Determine the (X, Y) coordinate at the center of the cell enclosing the given text.  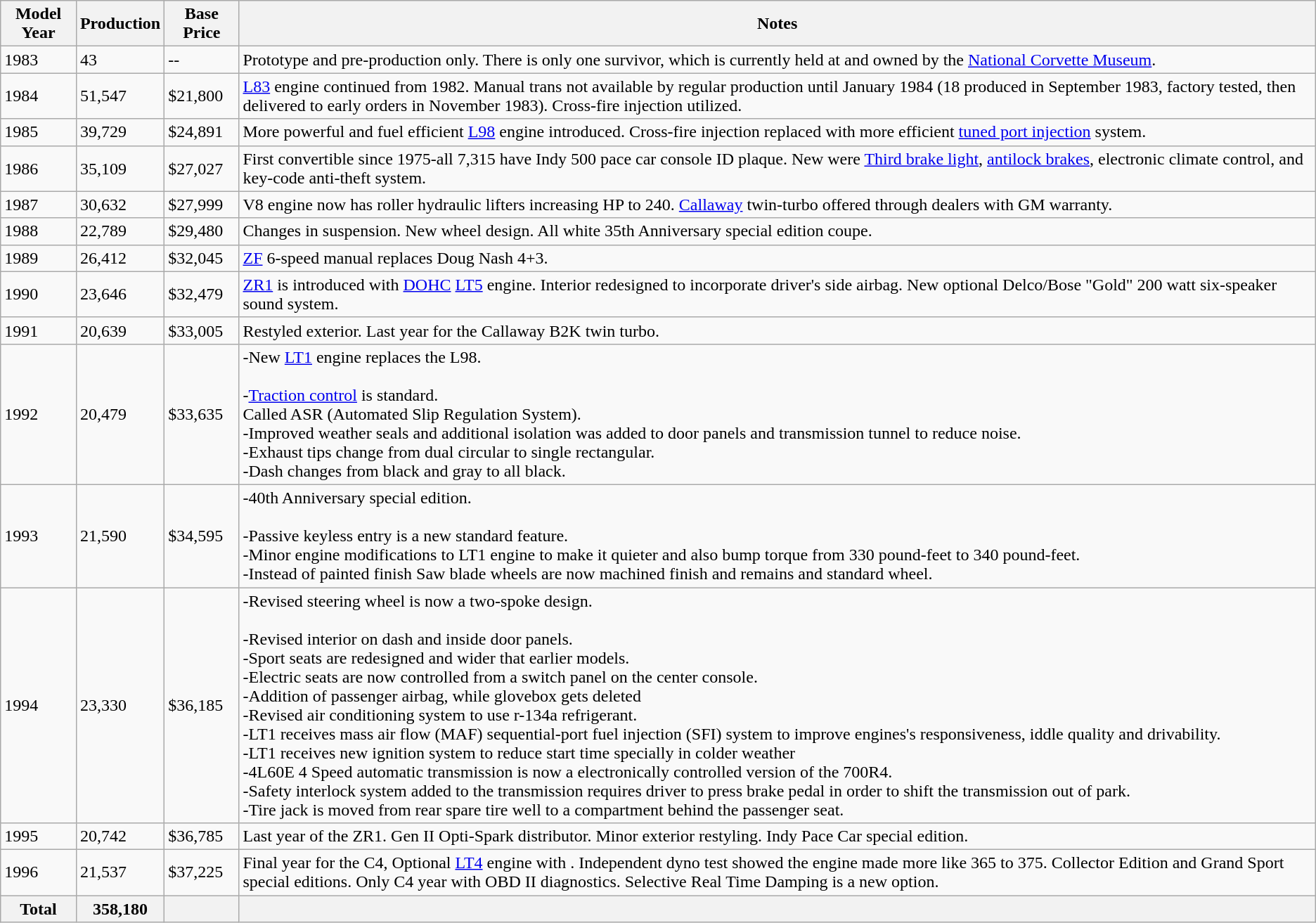
$32,479 (202, 294)
23,330 (120, 706)
1992 (39, 414)
-- (202, 60)
$27,999 (202, 205)
1991 (39, 330)
1986 (39, 169)
26,412 (120, 258)
1994 (39, 706)
Total (39, 909)
Prototype and pre-production only. There is only one survivor, which is currently held at and owned by the National Corvette Museum. (778, 60)
V8 engine now has roller hydraulic lifters increasing HP to 240. Callaway twin-turbo offered through dealers with GM warranty. (778, 205)
Model Year (39, 24)
20,639 (120, 330)
21,590 (120, 536)
$37,225 (202, 873)
More powerful and fuel efficient L98 engine introduced. Cross-fire injection replaced with more efficient tuned port injection system. (778, 132)
35,109 (120, 169)
$34,595 (202, 536)
Changes in suspension. New wheel design. All white 35th Anniversary special edition coupe. (778, 231)
1988 (39, 231)
21,537 (120, 873)
1985 (39, 132)
1989 (39, 258)
1987 (39, 205)
$33,005 (202, 330)
$32,045 (202, 258)
ZF 6-speed manual replaces Doug Nash 4+3. (778, 258)
51,547 (120, 96)
Last year of the ZR1. Gen II Opti-Spark distributor. Minor exterior restyling. Indy Pace Car special edition. (778, 837)
$21,800 (202, 96)
Notes (778, 24)
22,789 (120, 231)
$36,785 (202, 837)
Base Price (202, 24)
Restyled exterior. Last year for the Callaway B2K twin turbo. (778, 330)
358,180 (120, 909)
1984 (39, 96)
$36,185 (202, 706)
$33,635 (202, 414)
1983 (39, 60)
$24,891 (202, 132)
$27,027 (202, 169)
1993 (39, 536)
39,729 (120, 132)
30,632 (120, 205)
20,479 (120, 414)
1990 (39, 294)
1995 (39, 837)
23,646 (120, 294)
Production (120, 24)
$29,480 (202, 231)
1996 (39, 873)
43 (120, 60)
20,742 (120, 837)
